Detect which cell encompasses the target text, then output its (x, y) center coordinate. 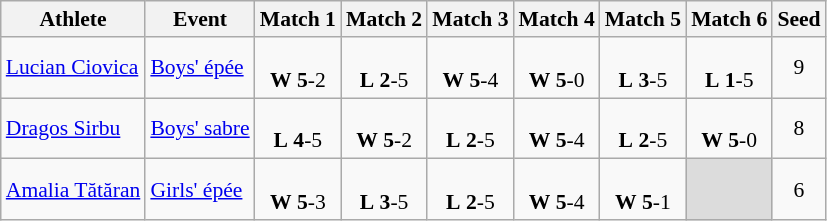
8 (798, 128)
Dragos Sirbu (74, 128)
9 (798, 68)
W 5-3 (298, 190)
L 1-5 (729, 68)
6 (798, 190)
W 5-1 (643, 190)
Match 1 (298, 19)
Match 3 (470, 19)
Lucian Ciovica (74, 68)
Match 2 (384, 19)
Match 4 (557, 19)
Match 5 (643, 19)
L 4-5 (298, 128)
Boys' sabre (200, 128)
Boys' épée (200, 68)
Amalia Tătăran (74, 190)
Event (200, 19)
Seed (798, 19)
Girls' épée (200, 190)
Match 6 (729, 19)
Athlete (74, 19)
